Capture the cell that displays the provided text and extract its [x, y] central coordinate. 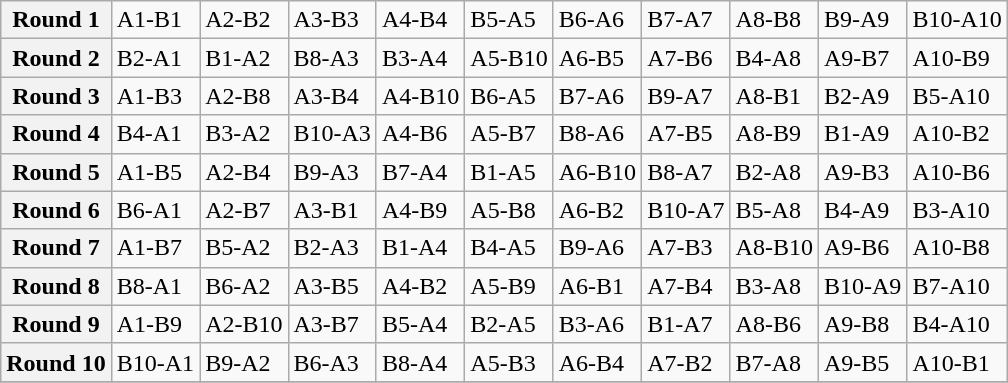
A2-B8 [244, 96]
A4-B9 [420, 210]
A9-B8 [862, 324]
B6-A5 [509, 96]
A1-B7 [155, 248]
A1-B9 [155, 324]
B5-A10 [957, 96]
B6-A3 [332, 362]
B10-A3 [332, 134]
A6-B4 [597, 362]
B1-A5 [509, 172]
A3-B1 [332, 210]
Round 8 [56, 286]
B6-A6 [597, 20]
A8-B10 [774, 248]
B4-A5 [509, 248]
A7-B4 [686, 286]
A8-B8 [774, 20]
B2-A5 [509, 324]
B9-A7 [686, 96]
B9-A2 [244, 362]
A2-B4 [244, 172]
Round 2 [56, 58]
B8-A4 [420, 362]
A9-B7 [862, 58]
A5-B9 [509, 286]
A2-B10 [244, 324]
A1-B3 [155, 96]
A6-B1 [597, 286]
A4-B4 [420, 20]
B4-A1 [155, 134]
Round 1 [56, 20]
B9-A6 [597, 248]
A9-B3 [862, 172]
B8-A3 [332, 58]
Round 7 [56, 248]
A6-B10 [597, 172]
B1-A9 [862, 134]
B9-A9 [862, 20]
A1-B5 [155, 172]
A6-B5 [597, 58]
A9-B5 [862, 362]
B7-A6 [597, 96]
B3-A2 [244, 134]
B5-A8 [774, 210]
B2-A3 [332, 248]
B1-A7 [686, 324]
B3-A10 [957, 210]
B9-A3 [332, 172]
B3-A8 [774, 286]
B7-A10 [957, 286]
A6-B2 [597, 210]
A10-B1 [957, 362]
B1-A4 [420, 248]
B2-A1 [155, 58]
A7-B3 [686, 248]
B8-A6 [597, 134]
A1-B1 [155, 20]
A7-B6 [686, 58]
A3-B7 [332, 324]
A10-B6 [957, 172]
A4-B10 [420, 96]
Round 4 [56, 134]
A10-B9 [957, 58]
B7-A8 [774, 362]
B10-A9 [862, 286]
B4-A9 [862, 210]
B4-A8 [774, 58]
B6-A2 [244, 286]
B1-A2 [244, 58]
B10-A10 [957, 20]
B5-A2 [244, 248]
B6-A1 [155, 210]
B5-A4 [420, 324]
A8-B6 [774, 324]
B2-A8 [774, 172]
A10-B2 [957, 134]
Round 5 [56, 172]
A2-B7 [244, 210]
A5-B7 [509, 134]
B10-A1 [155, 362]
A4-B6 [420, 134]
A3-B3 [332, 20]
B2-A9 [862, 96]
A2-B2 [244, 20]
B3-A4 [420, 58]
B7-A7 [686, 20]
B10-A7 [686, 210]
A5-B8 [509, 210]
B5-A5 [509, 20]
B3-A6 [597, 324]
A7-B2 [686, 362]
Round 10 [56, 362]
Round 6 [56, 210]
B8-A1 [155, 286]
A3-B4 [332, 96]
Round 3 [56, 96]
A5-B10 [509, 58]
B8-A7 [686, 172]
Round 9 [56, 324]
A4-B2 [420, 286]
A9-B6 [862, 248]
A8-B9 [774, 134]
B4-A10 [957, 324]
A7-B5 [686, 134]
A3-B5 [332, 286]
B7-A4 [420, 172]
A5-B3 [509, 362]
A10-B8 [957, 248]
A8-B1 [774, 96]
